For the text-containing cell, return its midpoint in [X, Y] coordinate format. 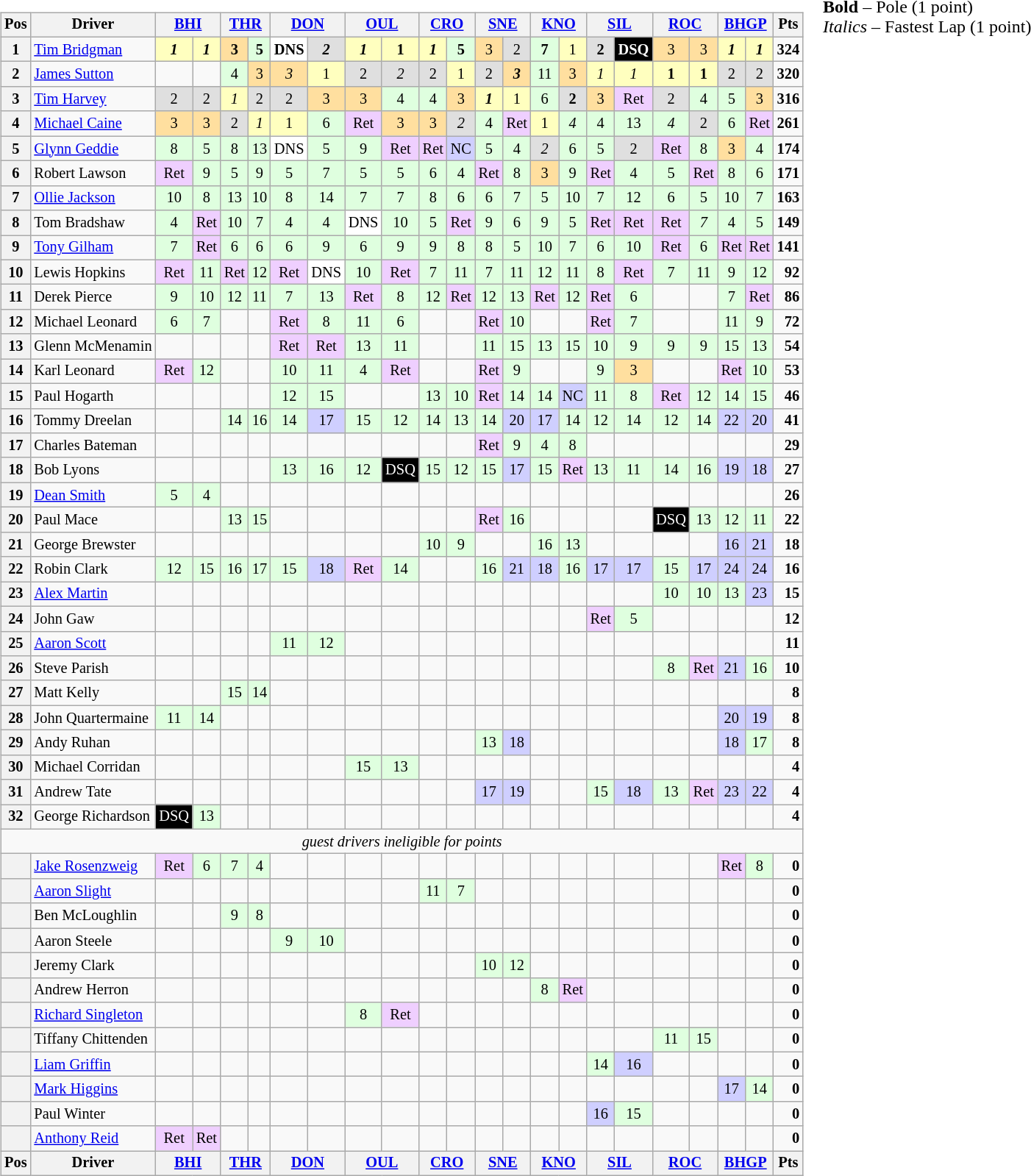
Michael Corridan [93, 767]
Matt Kelly [93, 693]
James Sutton [93, 74]
Paul Winter [93, 1114]
Aaron Slight [93, 891]
Alex Martin [93, 594]
John Gaw [93, 619]
Lewis Hopkins [93, 272]
Robin Clark [93, 569]
Andrew Tate [93, 792]
Charles Bateman [93, 446]
Andy Ruhan [93, 743]
32 [15, 817]
John Quartermaine [93, 718]
46 [788, 396]
George Richardson [93, 817]
George Brewster [93, 544]
261 [788, 124]
Glynn Geddie [93, 149]
Aaron Steele [93, 941]
Tommy Dreelan [93, 421]
174 [788, 149]
92 [788, 272]
Andrew Herron [93, 990]
54 [788, 346]
Dean Smith [93, 495]
Liam Griffin [93, 1064]
Ollie Jackson [93, 198]
Jeremy Clark [93, 966]
Derek Pierce [93, 297]
Glenn McMenamin [93, 346]
316 [788, 99]
Tim Bridgman [93, 49]
30 [15, 767]
Paul Hogarth [93, 396]
31 [15, 792]
Bob Lyons [93, 470]
Tony Gilham [93, 248]
Michael Leonard [93, 322]
86 [788, 297]
320 [788, 74]
324 [788, 49]
41 [788, 421]
Richard Singleton [93, 1015]
Tom Bradshaw [93, 223]
149 [788, 223]
141 [788, 248]
163 [788, 198]
Michael Caine [93, 124]
Paul Mace [93, 520]
Jake Rosenzweig [93, 866]
Karl Leonard [93, 371]
Mark Higgins [93, 1089]
Tim Harvey [93, 99]
Robert Lawson [93, 174]
Tiffany Chittenden [93, 1040]
Steve Parish [93, 669]
28 [15, 718]
guest drivers ineligible for points [402, 841]
25 [15, 644]
Ben McLoughlin [93, 916]
53 [788, 371]
Anthony Reid [93, 1138]
Aaron Scott [93, 644]
72 [788, 322]
171 [788, 174]
